Output the (x, y) coordinate of the center of the cell containing the given text.  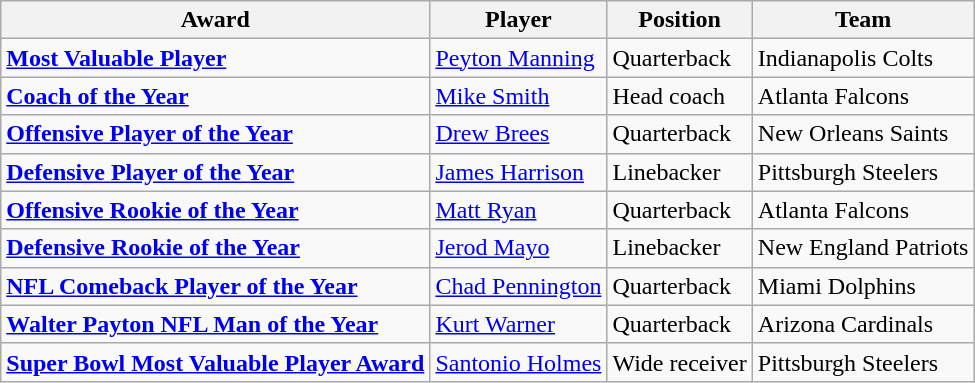
Offensive Rookie of the Year (216, 210)
Defensive Rookie of the Year (216, 248)
Most Valuable Player (216, 58)
Miami Dolphins (863, 286)
New England Patriots (863, 248)
Chad Pennington (518, 286)
Arizona Cardinals (863, 324)
Mike Smith (518, 96)
Wide receiver (680, 362)
Player (518, 20)
Offensive Player of the Year (216, 134)
NFL Comeback Player of the Year (216, 286)
Team (863, 20)
Jerod Mayo (518, 248)
Coach of the Year (216, 96)
Defensive Player of the Year (216, 172)
Kurt Warner (518, 324)
Peyton Manning (518, 58)
Indianapolis Colts (863, 58)
James Harrison (518, 172)
Super Bowl Most Valuable Player Award (216, 362)
Head coach (680, 96)
Matt Ryan (518, 210)
Santonio Holmes (518, 362)
Position (680, 20)
New Orleans Saints (863, 134)
Walter Payton NFL Man of the Year (216, 324)
Drew Brees (518, 134)
Award (216, 20)
